Pinpoint the cell where the given text exists, returning its [X, Y] midpoint coordinate. 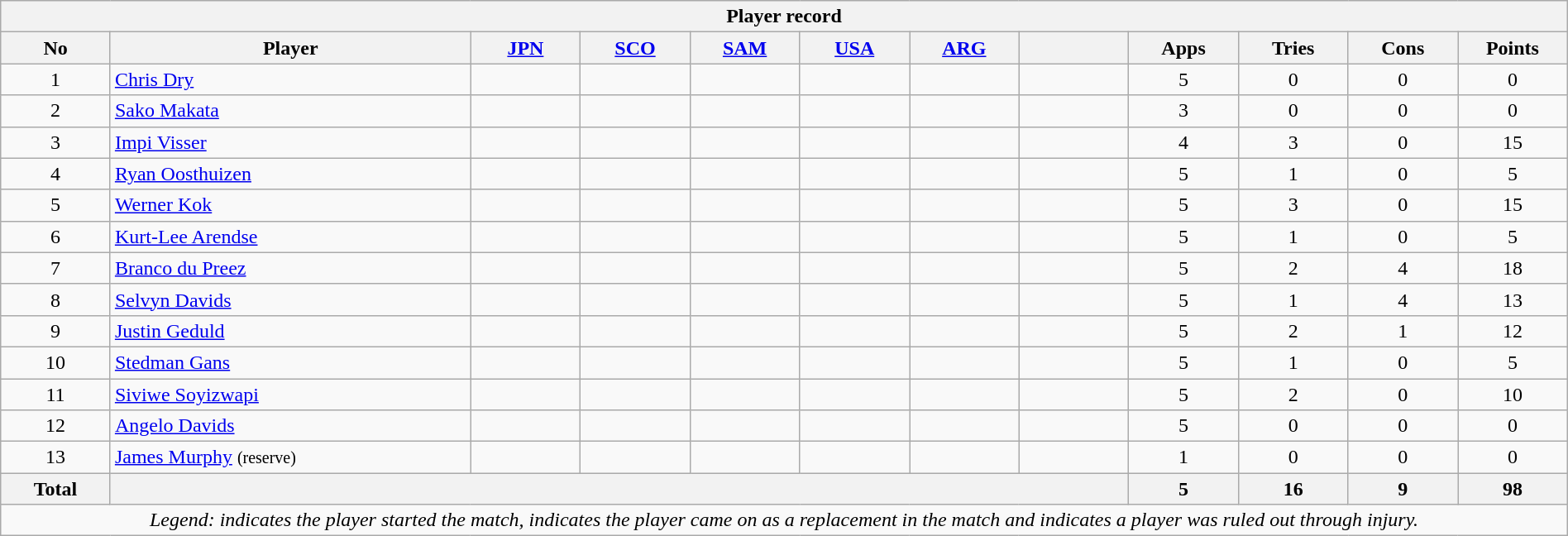
8 [56, 299]
98 [1513, 489]
SAM [744, 48]
Tries [1293, 48]
Cons [1403, 48]
Angelo Davids [290, 426]
Ryan Oosthuizen [290, 174]
Player record [784, 17]
Justin Geduld [290, 331]
ARG [964, 48]
18 [1513, 268]
11 [56, 395]
Points [1513, 48]
Total [56, 489]
Werner Kok [290, 205]
Siviwe Soyizwapi [290, 395]
USA [855, 48]
16 [1293, 489]
Sako Makata [290, 111]
JPN [526, 48]
Chris Dry [290, 79]
Apps [1184, 48]
Player [290, 48]
Stedman Gans [290, 362]
Branco du Preez [290, 268]
7 [56, 268]
Impi Visser [290, 142]
No [56, 48]
Selvyn Davids [290, 299]
Kurt-Lee Arendse [290, 237]
6 [56, 237]
James Murphy (reserve) [290, 457]
SCO [635, 48]
